For the text-containing cell, return its midpoint in [x, y] coordinate format. 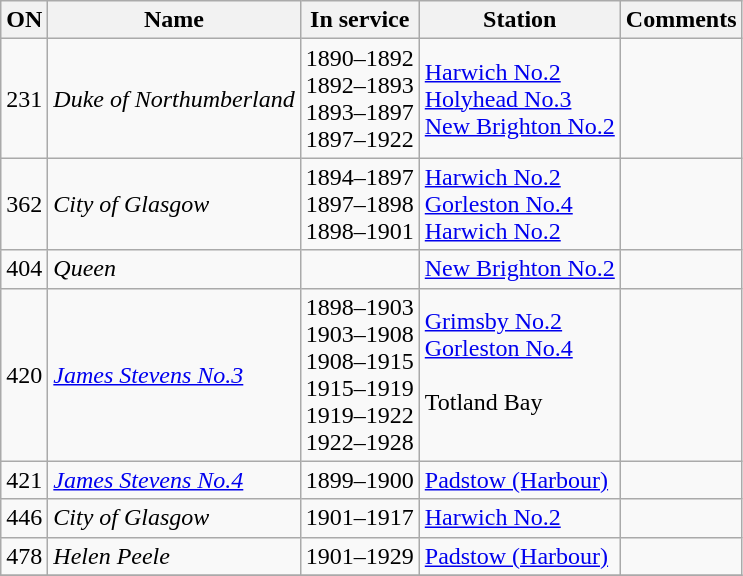
Grimsby No.2Gorleston No.4Totland Bay [520, 374]
James Stevens No.4 [174, 480]
420 [24, 374]
1890–18921892–18931893–18971897–1922 [360, 98]
Comments [681, 20]
446 [24, 518]
1899–1900 [360, 480]
Station [520, 20]
Harwich No.2Gorleston No.4Harwich No.2 [520, 204]
362 [24, 204]
New Brighton No.2 [520, 269]
231 [24, 98]
Harwich No.2 [520, 518]
1898–19031903–19081908–19151915–19191919–19221922–1928 [360, 374]
421 [24, 480]
1894–18971897–18981898–1901 [360, 204]
Name [174, 20]
478 [24, 556]
Duke of Northumberland [174, 98]
Helen Peele [174, 556]
In service [360, 20]
404 [24, 269]
James Stevens No.3 [174, 374]
Queen [174, 269]
1901–1929 [360, 556]
Harwich No.2Holyhead No.3New Brighton No.2 [520, 98]
1901–1917 [360, 518]
ON [24, 20]
